Output the [x, y] coordinate of the center of the cell containing the given text.  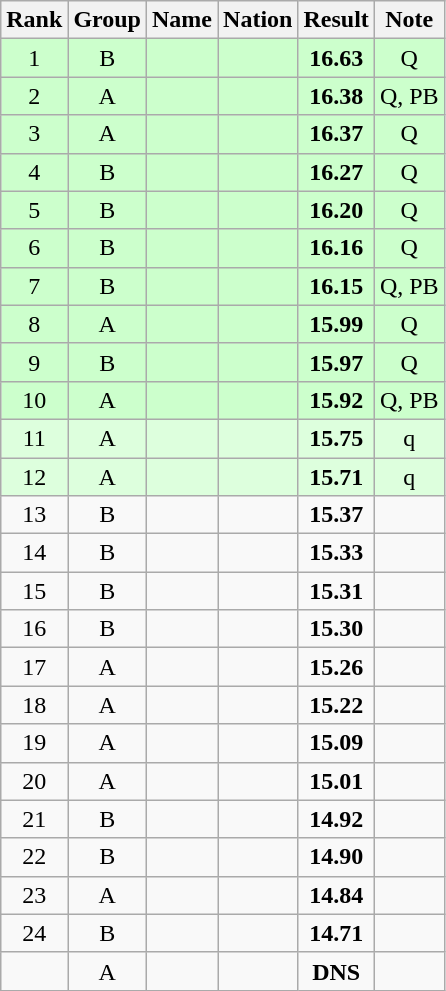
Note [409, 20]
16.37 [336, 134]
17 [34, 667]
14 [34, 553]
16.38 [336, 96]
21 [34, 819]
15.37 [336, 515]
12 [34, 477]
22 [34, 857]
3 [34, 134]
15.33 [336, 553]
Rank [34, 20]
16 [34, 629]
15.26 [336, 667]
8 [34, 324]
15.09 [336, 743]
2 [34, 96]
4 [34, 172]
24 [34, 933]
14.92 [336, 819]
Group [108, 20]
Name [182, 20]
15.75 [336, 438]
1 [34, 58]
16.27 [336, 172]
16.15 [336, 286]
15.92 [336, 400]
5 [34, 210]
15.97 [336, 362]
15.22 [336, 705]
Result [336, 20]
15.71 [336, 477]
15 [34, 591]
6 [34, 248]
11 [34, 438]
15.99 [336, 324]
16.63 [336, 58]
14.71 [336, 933]
15.30 [336, 629]
18 [34, 705]
15.01 [336, 781]
10 [34, 400]
9 [34, 362]
16.20 [336, 210]
14.84 [336, 895]
7 [34, 286]
16.16 [336, 248]
DNS [336, 971]
13 [34, 515]
Nation [258, 20]
20 [34, 781]
15.31 [336, 591]
19 [34, 743]
23 [34, 895]
14.90 [336, 857]
